Search for the cell housing the specified text and yield its [x, y] center coordinate. 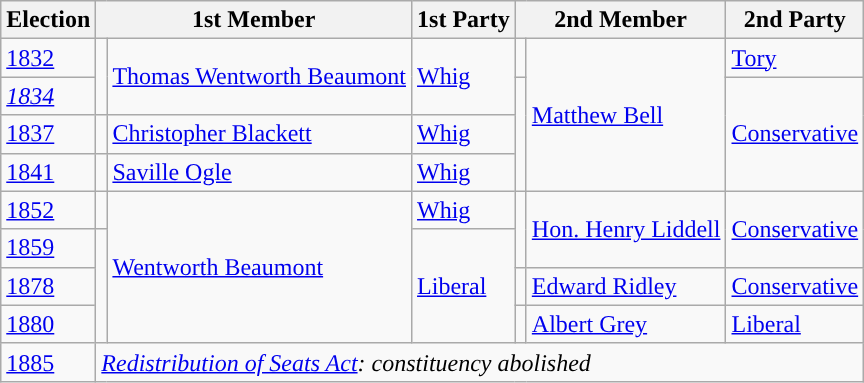
1st Party [464, 20]
2nd Member [620, 20]
1841 [48, 172]
1880 [48, 324]
1885 [48, 362]
1834 [48, 96]
Redistribution of Seats Act: constituency abolished [480, 362]
1852 [48, 210]
Tory [795, 58]
1832 [48, 58]
Matthew Bell [626, 115]
1837 [48, 134]
Wentworth Beaumont [260, 267]
Saville Ogle [260, 172]
Hon. Henry Liddell [626, 229]
Election [48, 20]
Thomas Wentworth Beaumont [260, 77]
Edward Ridley [626, 286]
1859 [48, 248]
Albert Grey [626, 324]
Christopher Blackett [260, 134]
1st Member [254, 20]
2nd Party [795, 20]
1878 [48, 286]
